Extract the (X, Y) coordinate from the center of the cell holding the provided text.  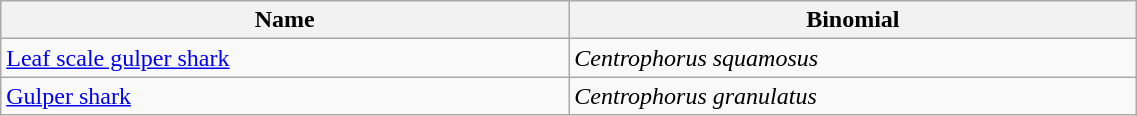
Leaf scale gulper shark (285, 58)
Centrophorus granulatus (853, 96)
Binomial (853, 20)
Centrophorus squamosus (853, 58)
Name (285, 20)
Gulper shark (285, 96)
